Identify which cell holds the provided text, then report its [X, Y] central coordinate. 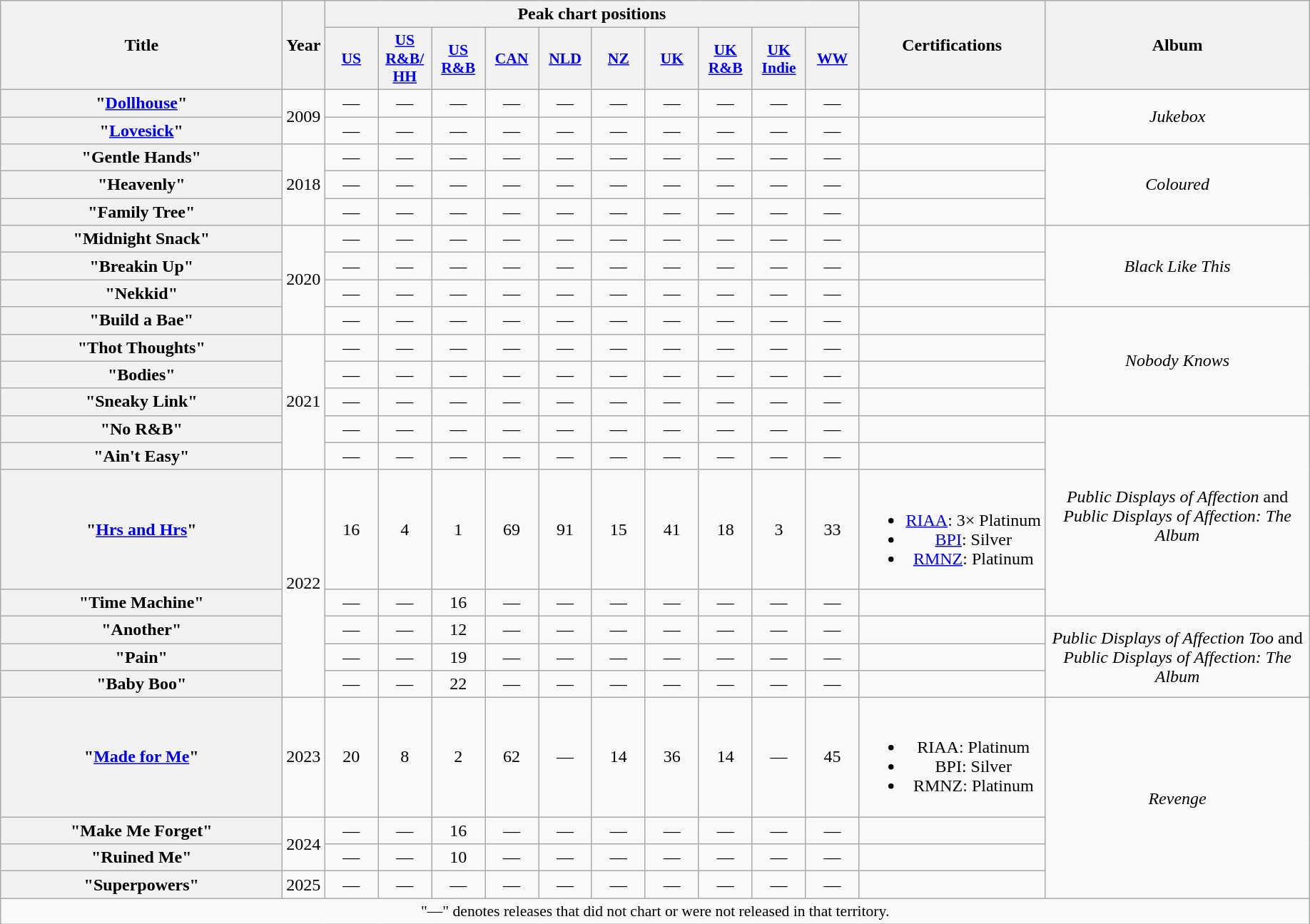
UKIndie [779, 59]
"Superpowers" [141, 885]
"Gentle Hands" [141, 158]
"Ruined Me" [141, 858]
UKR&B [725, 59]
Jukebox [1177, 116]
"Baby Boo" [141, 684]
NLD [565, 59]
Title [141, 46]
4 [405, 529]
RIAA: PlatinumBPI: SilverRMNZ: Platinum [952, 758]
Nobody Knows [1177, 361]
"Lovesick" [141, 131]
NZ [618, 59]
Black Like This [1177, 266]
"No R&B" [141, 429]
41 [672, 529]
Public Displays of Affection and Public Displays of Affection: The Album [1177, 515]
"Heavenly" [141, 185]
"Pain" [141, 657]
20 [351, 758]
"Time Machine" [141, 602]
2025 [304, 885]
"Another" [141, 629]
2022 [304, 584]
"Family Tree" [141, 212]
"Bodies" [141, 375]
Revenge [1177, 798]
69 [512, 529]
Certifications [952, 46]
91 [565, 529]
USR&B [458, 59]
"Made for Me" [141, 758]
US [351, 59]
"Dollhouse" [141, 103]
2024 [304, 844]
2018 [304, 185]
19 [458, 657]
2023 [304, 758]
22 [458, 684]
Album [1177, 46]
1 [458, 529]
Coloured [1177, 185]
"Sneaky Link" [141, 402]
Year [304, 46]
"—" denotes releases that did not chart or were not released in that territory. [655, 911]
10 [458, 858]
8 [405, 758]
2021 [304, 402]
"Hrs and Hrs" [141, 529]
45 [832, 758]
UK [672, 59]
2 [458, 758]
15 [618, 529]
"Nekkid" [141, 293]
Public Displays of Affection Too and Public Displays of Affection: The Album [1177, 656]
WW [832, 59]
USR&B/HH [405, 59]
Peak chart positions [592, 14]
"Midnight Snack" [141, 239]
12 [458, 629]
"Build a Bae" [141, 320]
"Breakin Up" [141, 266]
18 [725, 529]
2020 [304, 280]
2009 [304, 116]
3 [779, 529]
RIAA: 3× PlatinumBPI: SilverRMNZ: Platinum [952, 529]
"Make Me Forget" [141, 831]
62 [512, 758]
"Ain't Easy" [141, 456]
"Thot Thoughts" [141, 347]
33 [832, 529]
36 [672, 758]
CAN [512, 59]
